Locate the cell with the specified text and output its (X, Y) center coordinate. 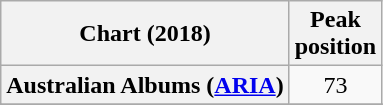
Chart (2018) (145, 34)
Peak position (335, 34)
73 (335, 85)
Australian Albums (ARIA) (145, 85)
